Output the [X, Y] coordinate of the center of the cell containing the given text.  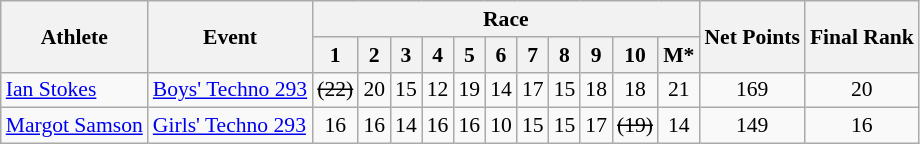
Boys' Techno 293 [230, 90]
4 [438, 55]
Final Rank [862, 36]
12 [438, 90]
(19) [635, 126]
Girls' Techno 293 [230, 126]
Athlete [74, 36]
1 [335, 55]
Ian Stokes [74, 90]
169 [752, 90]
8 [565, 55]
6 [501, 55]
5 [469, 55]
(22) [335, 90]
9 [596, 55]
2 [374, 55]
Margot Samson [74, 126]
19 [469, 90]
Event [230, 36]
21 [678, 90]
Race [506, 19]
3 [406, 55]
Net Points [752, 36]
M* [678, 55]
7 [533, 55]
149 [752, 126]
